Identify which cell holds the provided text, then report its (x, y) central coordinate. 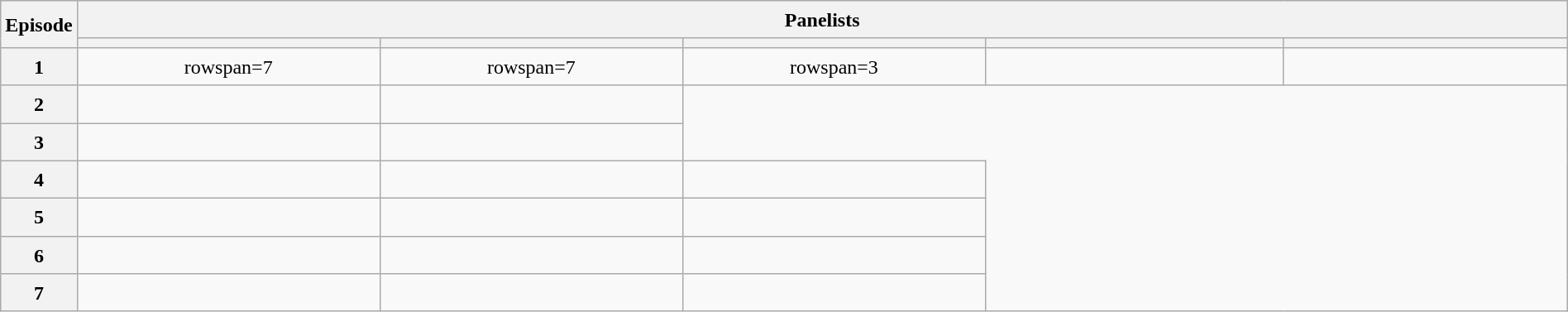
5 (39, 218)
2 (39, 104)
4 (39, 180)
Episode (39, 25)
3 (39, 142)
1 (39, 66)
rowspan=3 (834, 66)
Panelists (822, 20)
7 (39, 293)
6 (39, 255)
